Return [x, y] of the center of cell containing provided text 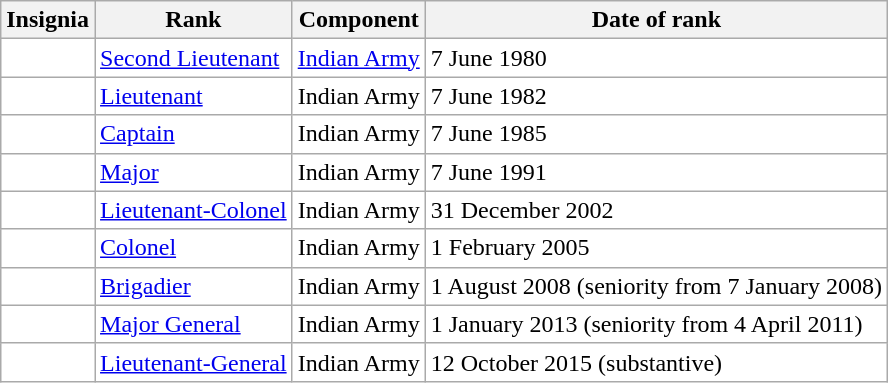
Major General [194, 324]
1 January 2013 (seniority from 4 April 2011) [656, 324]
1 February 2005 [656, 248]
Lieutenant-Colonel [194, 210]
Brigadier [194, 286]
7 June 1991 [656, 172]
1 August 2008 (seniority from 7 January 2008) [656, 286]
Lieutenant-General [194, 362]
12 October 2015 (substantive) [656, 362]
Major [194, 172]
7 June 1980 [656, 58]
Insignia [48, 20]
Second Lieutenant [194, 58]
7 June 1982 [656, 96]
Lieutenant [194, 96]
7 June 1985 [656, 134]
Rank [194, 20]
Colonel [194, 248]
Date of rank [656, 20]
31 December 2002 [656, 210]
Captain [194, 134]
Component [358, 20]
